Locate the cell with the specified text and output its (X, Y) center coordinate. 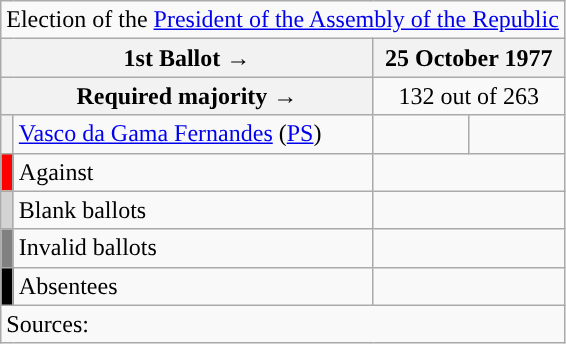
Against (193, 172)
Sources: (283, 324)
Absentees (193, 286)
Election of the President of the Assembly of the Republic (283, 20)
Required majority → (187, 96)
25 October 1977 (468, 58)
132 out of 263 (468, 96)
1st Ballot → (187, 58)
Invalid ballots (193, 248)
Vasco da Gama Fernandes (PS) (193, 134)
Blank ballots (193, 210)
